Provide the (x, y) coordinate of the cell's center where the given text is located.  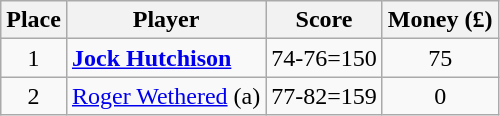
2 (34, 96)
0 (440, 96)
Money (£) (440, 20)
Roger Wethered (a) (166, 96)
1 (34, 58)
Jock Hutchison (166, 58)
Place (34, 20)
Score (324, 20)
Player (166, 20)
74-76=150 (324, 58)
77-82=159 (324, 96)
75 (440, 58)
